Search for the cell housing the specified text and yield its [X, Y] center coordinate. 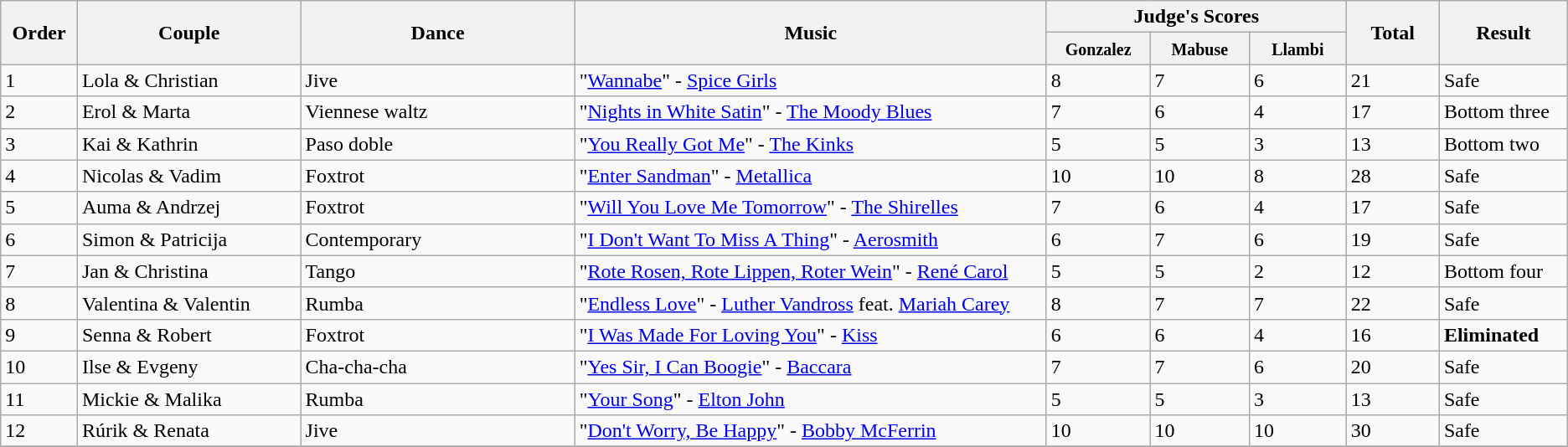
"Don't Worry, Be Happy" - Bobby McFerrin [811, 431]
Order [39, 33]
Lola & Christian [189, 80]
"I Was Made For Loving You" - Kiss [811, 335]
Nicolas & Vadim [189, 176]
Total [1392, 33]
Viennese waltz [437, 112]
"You Really Got Me" - The Kinks [811, 144]
Bottom four [1503, 271]
"Will You Love Me Tomorrow" - The Shirelles [811, 208]
Couple [189, 33]
Valentina & Valentin [189, 303]
Jan & Christina [189, 271]
"Endless Love" - Luther Vandross feat. Mariah Carey [811, 303]
Senna & Robert [189, 335]
Erol & Marta [189, 112]
Cha-cha-cha [437, 367]
Mabuse [1199, 49]
19 [1392, 239]
Dance [437, 33]
"Yes Sir, I Can Boogie" - Baccara [811, 367]
9 [39, 335]
Music [811, 33]
Eliminated [1503, 335]
Gonzalez [1098, 49]
Llambi [1297, 49]
"Wannabe" - Spice Girls [811, 80]
1 [39, 80]
30 [1392, 431]
"Enter Sandman" - Metallica [811, 176]
"Nights in White Satin" - The Moody Blues [811, 112]
Simon & Patricija [189, 239]
Bottom three [1503, 112]
"Rote Rosen, Rote Lippen, Roter Wein" - René Carol [811, 271]
Tango [437, 271]
Rúrik & Renata [189, 431]
21 [1392, 80]
Ilse & Evgeny [189, 367]
Paso doble [437, 144]
20 [1392, 367]
Auma & Andrzej [189, 208]
Bottom two [1503, 144]
Mickie & Malika [189, 399]
22 [1392, 303]
Result [1503, 33]
11 [39, 399]
Kai & Kathrin [189, 144]
28 [1392, 176]
16 [1392, 335]
Contemporary [437, 239]
"I Don't Want To Miss A Thing" - Aerosmith [811, 239]
Judge's Scores [1196, 17]
"Your Song" - Elton John [811, 399]
